Search for the cell housing the specified text and yield its [X, Y] center coordinate. 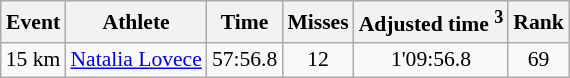
Event [34, 22]
Misses [318, 22]
69 [538, 60]
Natalia Lovece [136, 60]
Time [244, 22]
57:56.8 [244, 60]
Athlete [136, 22]
1'09:56.8 [432, 60]
12 [318, 60]
Adjusted time 3 [432, 22]
15 km [34, 60]
Rank [538, 22]
